Determine the [X, Y] coordinate at the center of the cell enclosing the given text.  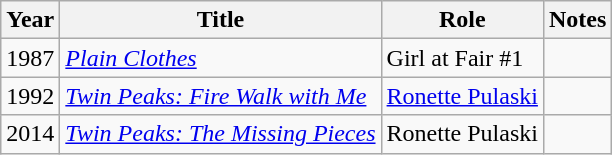
Role [462, 20]
Plain Clothes [220, 58]
Girl at Fair #1 [462, 58]
Twin Peaks: The Missing Pieces [220, 134]
Twin Peaks: Fire Walk with Me [220, 96]
1992 [30, 96]
2014 [30, 134]
Year [30, 20]
Title [220, 20]
Notes [577, 20]
1987 [30, 58]
